Search for the cell housing the specified text and yield its (X, Y) center coordinate. 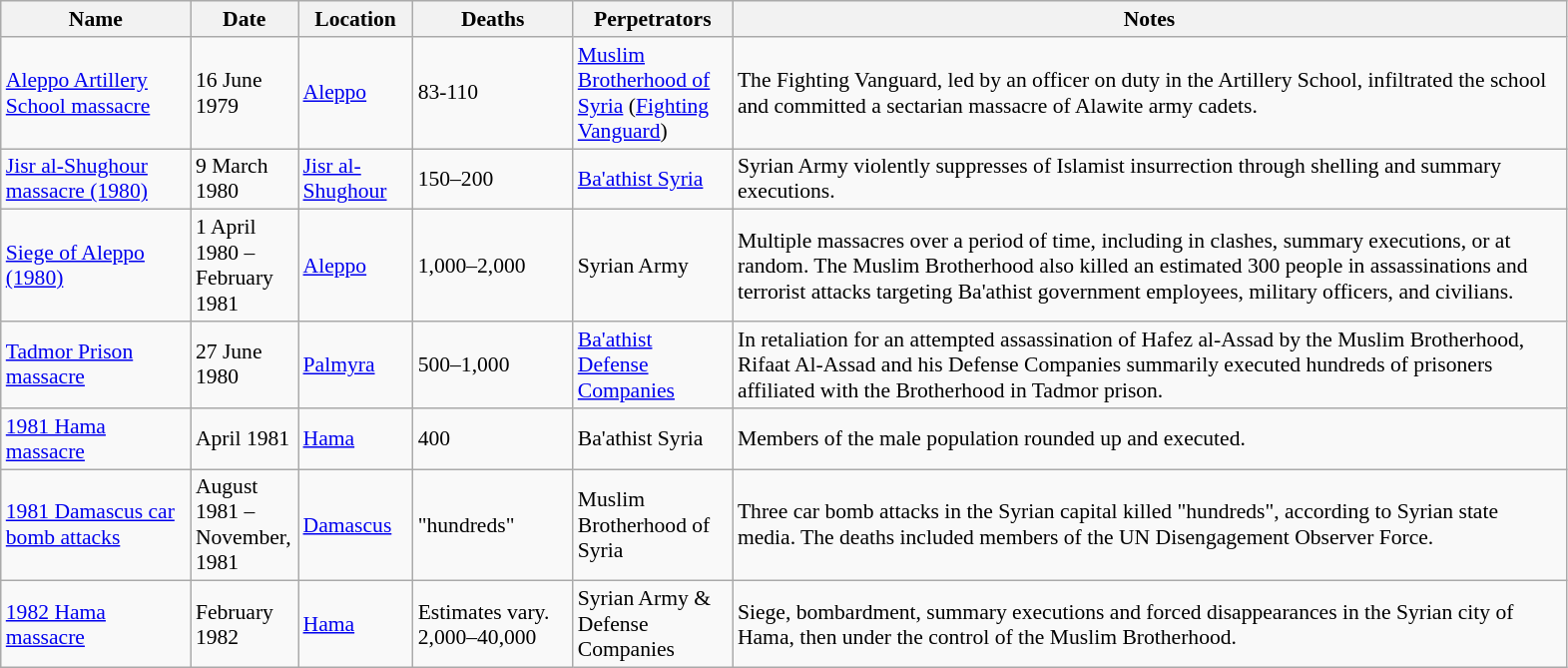
Muslim Brotherhood of Syria (653, 525)
Palmyra (355, 365)
Name (96, 19)
Syrian Army violently suppresses of Islamist insurrection through shelling and summary executions. (1150, 180)
Muslim Brotherhood of Syria (Fighting Vanguard) (653, 93)
Siege of Aleppo (1980) (96, 266)
Siege, bombardment, summary executions and forced disappearances in the Syrian city of Hama, then under the control of the Muslim Brotherhood. (1150, 625)
16 June 1979 (245, 93)
Members of the male population rounded up and executed. (1150, 439)
150–200 (493, 180)
500–1,000 (493, 365)
Jisr al-Shughour massacre (1980) (96, 180)
1981 Hama massacre (96, 439)
27 June 1980 (245, 365)
Notes (1150, 19)
Estimates vary. 2,000–40,000 (493, 625)
400 (493, 439)
1982 Hama massacre (96, 625)
August 1981 – November, 1981 (245, 525)
9 March 1980 (245, 180)
Perpetrators (653, 19)
Date (245, 19)
Jisr al-Shughour (355, 180)
Location (355, 19)
Damascus (355, 525)
Syrian Army & Defense Companies (653, 625)
"hundreds" (493, 525)
Aleppo Artillery School massacre (96, 93)
February 1982 (245, 625)
Tadmor Prison massacre (96, 365)
1981 Damascus car bomb attacks (96, 525)
Ba'athist Defense Companies (653, 365)
83-110 (493, 93)
1,000–2,000 (493, 266)
1 April 1980 – February 1981 (245, 266)
Deaths (493, 19)
April 1981 (245, 439)
Syrian Army (653, 266)
